Find where the given text appears and provide that cell's center as [x, y] coordinate. 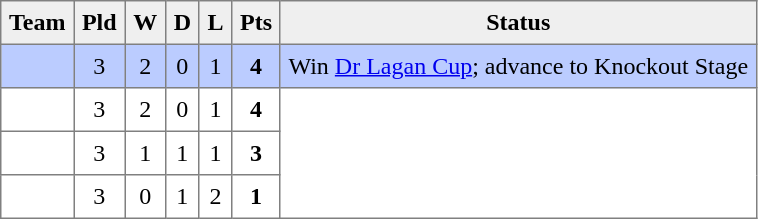
Team [38, 23]
Pld [100, 23]
D [182, 23]
Win Dr Lagan Cup; advance to Knockout Stage [518, 66]
L [216, 23]
W [145, 23]
Pts [256, 23]
Status [518, 23]
